Locate the cell with the specified text and output its [x, y] center coordinate. 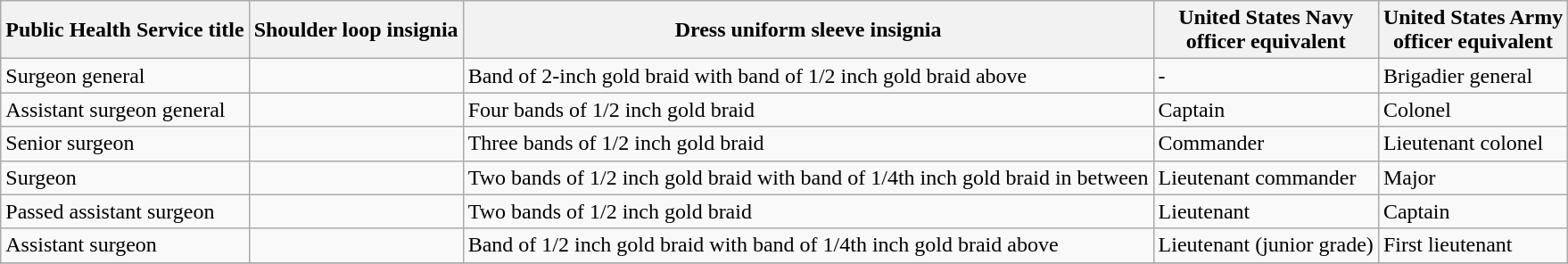
Dress uniform sleeve insignia [808, 30]
Senior surgeon [125, 144]
Lieutenant [1266, 211]
Shoulder loop insignia [356, 30]
First lieutenant [1473, 245]
Surgeon general [125, 76]
Three bands of 1/2 inch gold braid [808, 144]
Colonel [1473, 110]
United States Armyofficer equivalent [1473, 30]
Lieutenant commander [1266, 177]
Lieutenant (junior grade) [1266, 245]
Lieutenant colonel [1473, 144]
- [1266, 76]
Surgeon [125, 177]
Four bands of 1/2 inch gold braid [808, 110]
Assistant surgeon [125, 245]
Commander [1266, 144]
Public Health Service title [125, 30]
Band of 2-inch gold braid with band of 1/2 inch gold braid above [808, 76]
United States Navyofficer equivalent [1266, 30]
Brigadier general [1473, 76]
Major [1473, 177]
Passed assistant surgeon [125, 211]
Two bands of 1/2 inch gold braid [808, 211]
Band of 1/2 inch gold braid with band of 1/4th inch gold braid above [808, 245]
Assistant surgeon general [125, 110]
Two bands of 1/2 inch gold braid with band of 1/4th inch gold braid in between [808, 177]
